Identify which cell holds the provided text, then report its (X, Y) central coordinate. 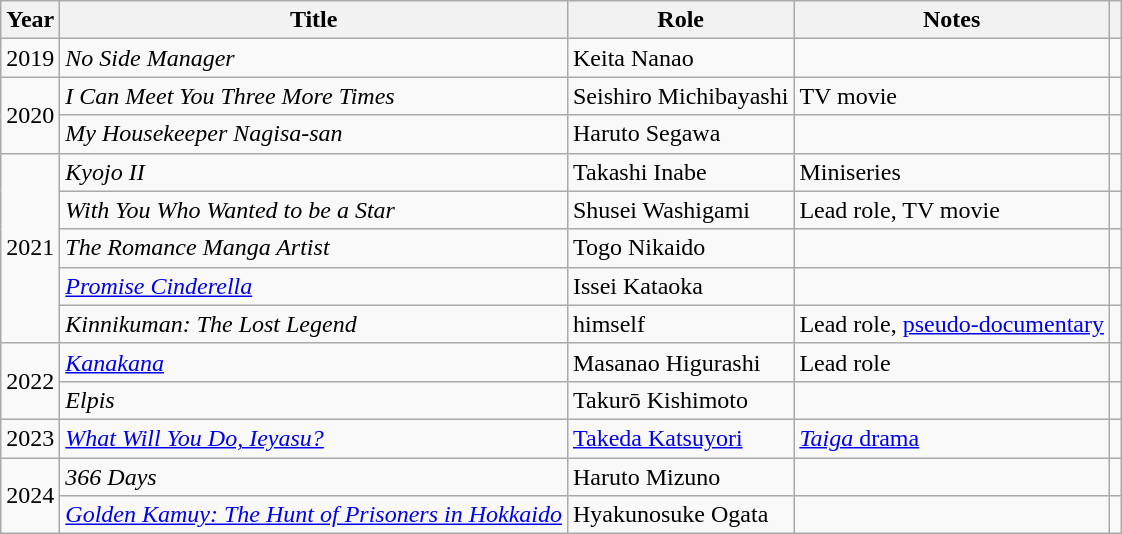
Elpis (314, 400)
Kyojo II (314, 172)
2022 (30, 381)
Promise Cinderella (314, 286)
Hyakunosuke Ogata (680, 515)
Haruto Segawa (680, 134)
Golden Kamuy: The Hunt of Prisoners in Hokkaido (314, 515)
Kanakana (314, 362)
Seishiro Michibayashi (680, 96)
Takashi Inabe (680, 172)
Shusei Washigami (680, 210)
Lead role, pseudo-documentary (952, 324)
Year (30, 20)
Role (680, 20)
Lead role (952, 362)
366 Days (314, 477)
Notes (952, 20)
Takeda Katsuyori (680, 438)
What Will You Do, Ieyasu? (314, 438)
My Housekeeper Nagisa-san (314, 134)
2024 (30, 496)
Takurō Kishimoto (680, 400)
2021 (30, 248)
Keita Nanao (680, 58)
Lead role, TV movie (952, 210)
2023 (30, 438)
No Side Manager (314, 58)
himself (680, 324)
I Can Meet You Three More Times (314, 96)
2020 (30, 115)
TV movie (952, 96)
Masanao Higurashi (680, 362)
With You Who Wanted to be a Star (314, 210)
The Romance Manga Artist (314, 248)
2019 (30, 58)
Kinnikuman: The Lost Legend (314, 324)
Title (314, 20)
Miniseries (952, 172)
Togo Nikaido (680, 248)
Haruto Mizuno (680, 477)
Issei Kataoka (680, 286)
Taiga drama (952, 438)
